Detect which cell encompasses the target text, then output its [x, y] center coordinate. 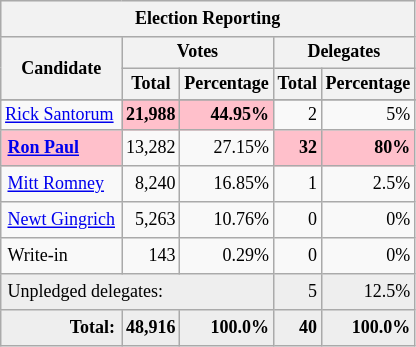
13,282 [151, 148]
80% [368, 148]
Total: [62, 328]
10.76% [226, 220]
5 [297, 292]
27.15% [226, 148]
16.85% [226, 184]
48,916 [151, 328]
32 [297, 148]
8,240 [151, 184]
44.95% [226, 114]
143 [151, 256]
2.5% [368, 184]
Delegates [344, 52]
Rick Santorum [62, 114]
Unpledged delegates: [137, 292]
1 [297, 184]
Newt Gingrich [62, 220]
0.29% [226, 256]
Write-in [62, 256]
Mitt Romney [62, 184]
Votes [198, 52]
40 [297, 328]
21,988 [151, 114]
Ron Paul [62, 148]
Candidate [62, 68]
12.5% [368, 292]
2 [297, 114]
5,263 [151, 220]
Election Reporting [208, 19]
5% [368, 114]
